Pinpoint the cell where the given text exists, returning its (X, Y) midpoint coordinate. 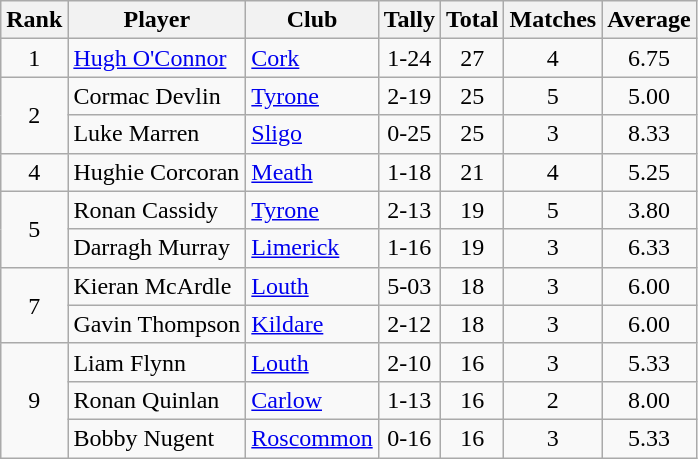
5-03 (409, 286)
0-16 (409, 438)
2-12 (409, 324)
Carlow (312, 400)
0-25 (409, 134)
Gavin Thompson (157, 324)
Kildare (312, 324)
Hughie Corcoran (157, 172)
Rank (34, 20)
2-13 (409, 210)
8.00 (650, 400)
9 (34, 400)
1-24 (409, 58)
1 (34, 58)
1-16 (409, 248)
5.00 (650, 96)
Matches (553, 20)
2-10 (409, 362)
Cork (312, 58)
21 (472, 172)
Meath (312, 172)
3.80 (650, 210)
Ronan Quinlan (157, 400)
Tally (409, 20)
6.75 (650, 58)
Luke Marren (157, 134)
1-18 (409, 172)
27 (472, 58)
Limerick (312, 248)
Cormac Devlin (157, 96)
8.33 (650, 134)
Roscommon (312, 438)
7 (34, 305)
Liam Flynn (157, 362)
Kieran McArdle (157, 286)
Club (312, 20)
1-13 (409, 400)
Hugh O'Connor (157, 58)
Sligo (312, 134)
Player (157, 20)
Bobby Nugent (157, 438)
Ronan Cassidy (157, 210)
Total (472, 20)
Average (650, 20)
6.33 (650, 248)
5.25 (650, 172)
2-19 (409, 96)
Darragh Murray (157, 248)
